Search for the cell housing the specified text and yield its (x, y) center coordinate. 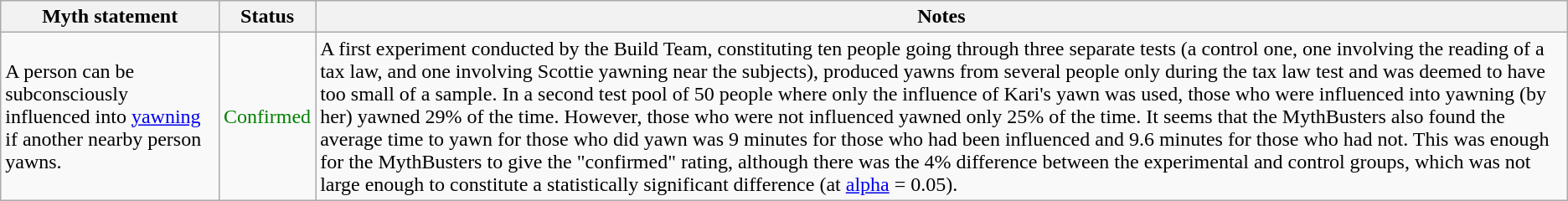
Confirmed (268, 116)
A person can be subconsciously influenced into yawning if another nearby person yawns. (111, 116)
Notes (941, 17)
Myth statement (111, 17)
Status (268, 17)
